Search for the cell housing the specified text and yield its (X, Y) center coordinate. 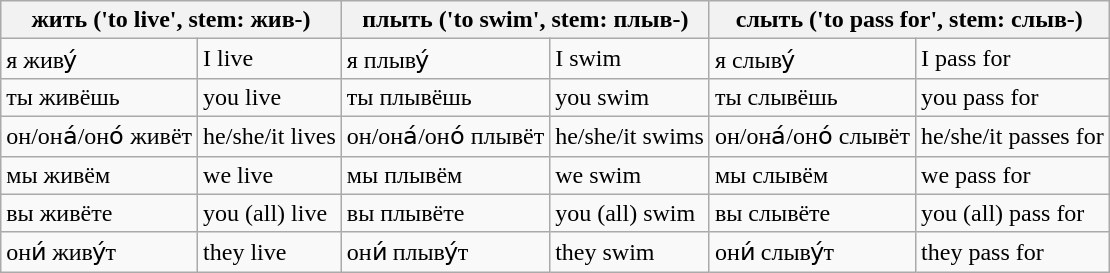
I swim (630, 59)
я слыву́ (812, 59)
you (all) pass for (1013, 213)
они́ плыву́т (445, 252)
you (all) swim (630, 213)
he/she/it swims (630, 136)
слыть ('to pass for', stem: слыв-) (909, 20)
you pass for (1013, 97)
они́ живу́т (100, 252)
он/она́/оно́ плывёт (445, 136)
we pass for (1013, 175)
я живу́ (100, 59)
он/она́/оно́ живёт (100, 136)
we swim (630, 175)
они́ слыву́т (812, 252)
ты плывёшь (445, 97)
he/she/it passes for (1013, 136)
they live (270, 252)
I live (270, 59)
вы живёте (100, 213)
мы живём (100, 175)
you swim (630, 97)
мы плывём (445, 175)
you (all) live (270, 213)
вы слывёте (812, 213)
вы плывёте (445, 213)
ты слывёшь (812, 97)
плыть ('to swim', stem: плыв-) (525, 20)
жить ('to live', stem: жив-) (172, 20)
I pass for (1013, 59)
we live (270, 175)
я плыву́ (445, 59)
they pass for (1013, 252)
ты живёшь (100, 97)
мы слывём (812, 175)
он/она́/оно́ слывёт (812, 136)
they swim (630, 252)
you live (270, 97)
he/she/it lives (270, 136)
